Scan for the cell matching the given text and deliver its (x, y) coordinate at center. 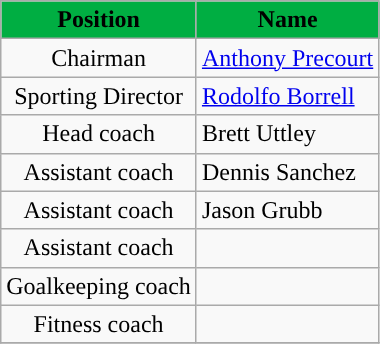
Head coach (99, 134)
Goalkeeping coach (99, 286)
Fitness coach (99, 324)
Anthony Precourt (287, 58)
Brett Uttley (287, 134)
Sporting Director (99, 96)
Dennis Sanchez (287, 172)
Position (99, 20)
Name (287, 20)
Rodolfo Borrell (287, 96)
Jason Grubb (287, 210)
Chairman (99, 58)
